Extract the [x, y] coordinate from the center of the cell holding the provided text.  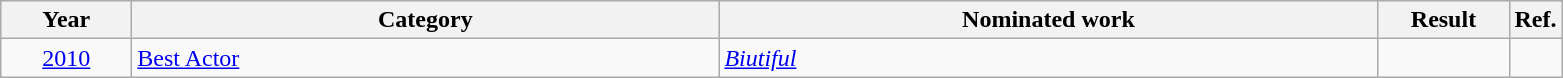
2010 [66, 58]
Result [1444, 20]
Year [66, 20]
Category [426, 20]
Best Actor [426, 58]
Ref. [1536, 20]
Biutiful [1048, 58]
Nominated work [1048, 20]
